Return the [x, y] coordinate for the center point of the cell that contains the specified text.  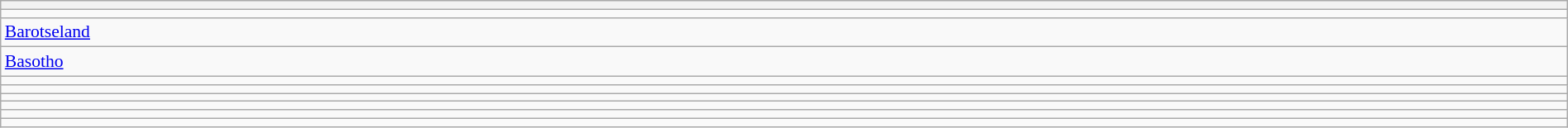
Barotseland [784, 32]
Basotho [784, 62]
